Search for the cell housing the specified text and yield its (X, Y) center coordinate. 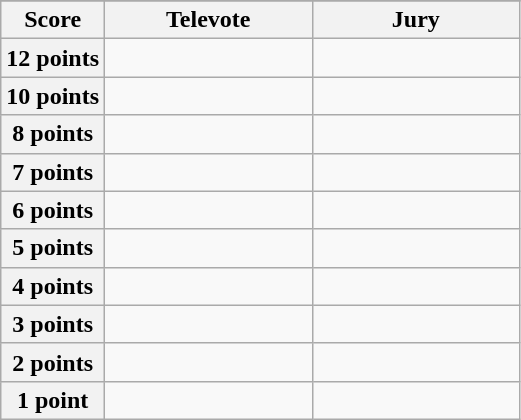
8 points (53, 134)
7 points (53, 172)
Score (53, 20)
6 points (53, 210)
10 points (53, 96)
Televote (209, 20)
1 point (53, 400)
5 points (53, 248)
3 points (53, 324)
4 points (53, 286)
2 points (53, 362)
12 points (53, 58)
Jury (416, 20)
